Return the [X, Y] coordinate for the center point of the cell that contains the specified text.  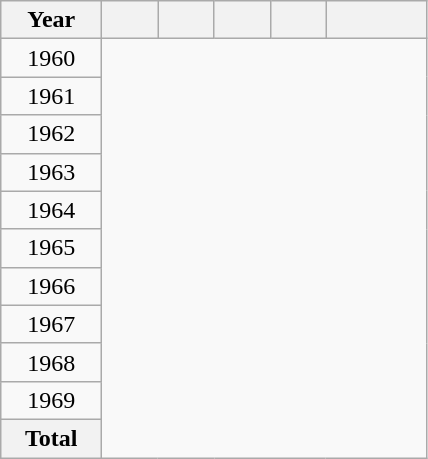
Total [52, 438]
1963 [52, 172]
Year [52, 20]
1965 [52, 248]
1961 [52, 96]
1960 [52, 58]
1964 [52, 210]
1962 [52, 134]
1969 [52, 400]
1966 [52, 286]
1968 [52, 362]
1967 [52, 324]
